From the cell containing the given text, extract its center point as [X, Y] coordinate. 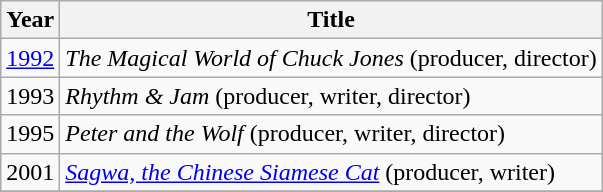
1995 [30, 134]
1992 [30, 58]
Year [30, 20]
The Magical World of Chuck Jones (producer, director) [331, 58]
Sagwa, the Chinese Siamese Cat (producer, writer) [331, 172]
2001 [30, 172]
Peter and the Wolf (producer, writer, director) [331, 134]
Rhythm & Jam (producer, writer, director) [331, 96]
Title [331, 20]
1993 [30, 96]
